Scan for the cell matching the given text and deliver its [x, y] coordinate at center. 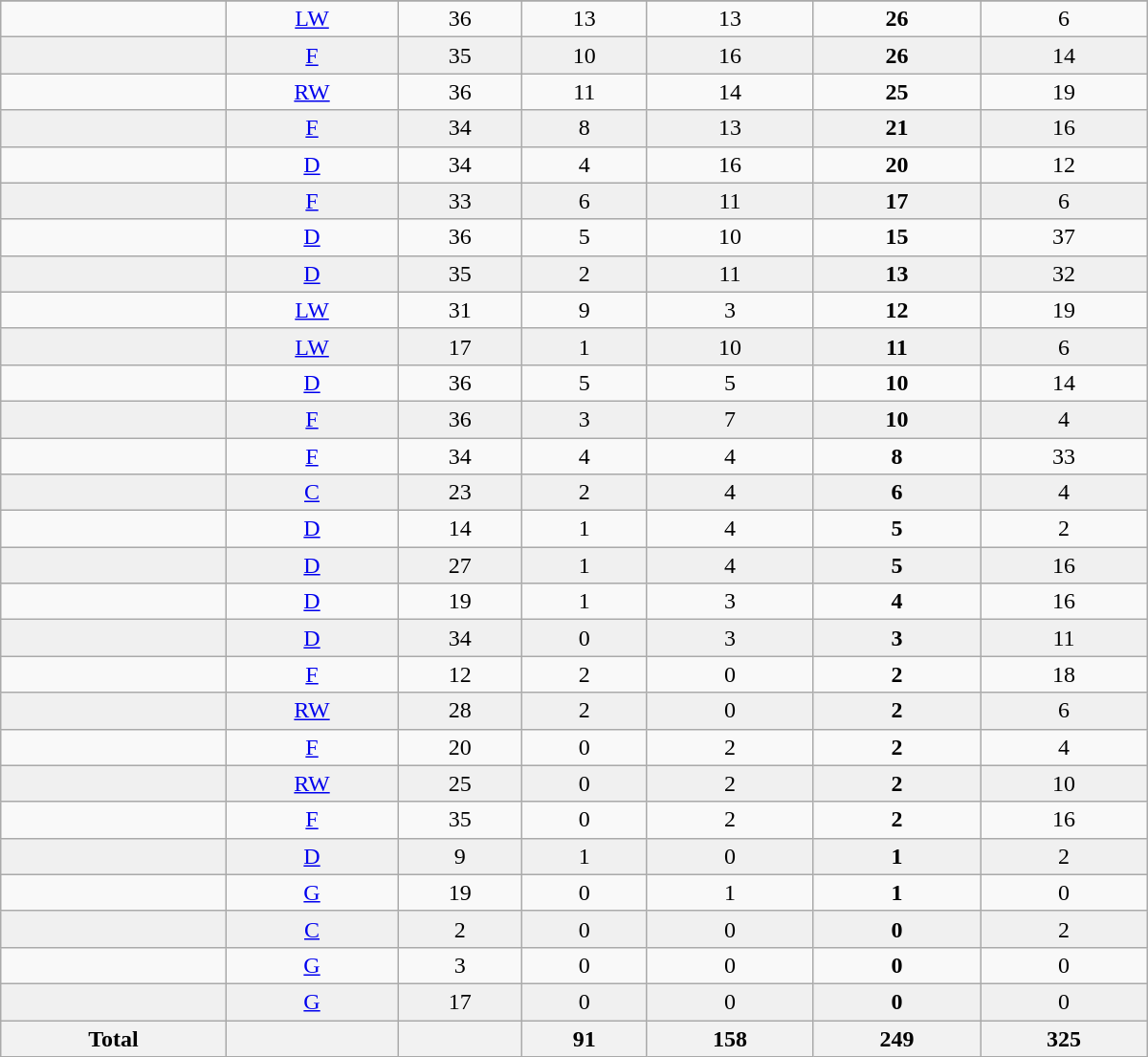
18 [1064, 674]
15 [896, 237]
32 [1064, 274]
325 [1064, 1038]
21 [896, 128]
31 [460, 310]
91 [585, 1038]
23 [460, 493]
37 [1064, 237]
7 [730, 419]
28 [460, 711]
27 [460, 565]
158 [730, 1038]
Total [114, 1038]
249 [896, 1038]
